For the text-containing cell, return its midpoint in [x, y] coordinate format. 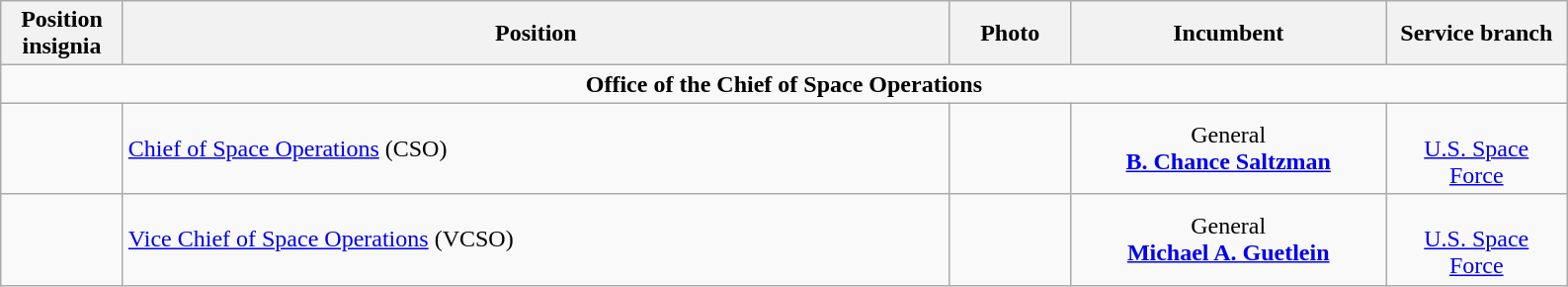
GeneralB. Chance Saltzman [1229, 148]
Chief of Space Operations (CSO) [536, 148]
Position insignia [62, 34]
Photo [1010, 34]
Office of the Chief of Space Operations [784, 84]
Position [536, 34]
Incumbent [1229, 34]
Service branch [1476, 34]
GeneralMichael A. Guetlein [1229, 239]
Vice Chief of Space Operations (VCSO) [536, 239]
